Capture the cell that displays the provided text and extract its [X, Y] central coordinate. 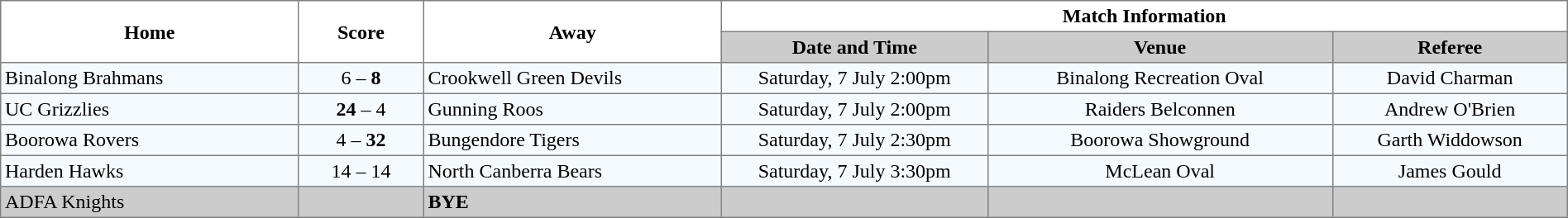
Crookwell Green Devils [572, 78]
Bungendore Tigers [572, 140]
4 – 32 [361, 140]
Home [150, 31]
McLean Oval [1159, 171]
North Canberra Bears [572, 171]
Boorowa Showground [1159, 140]
Garth Widdowson [1450, 140]
Andrew O'Brien [1450, 109]
Binalong Recreation Oval [1159, 78]
14 – 14 [361, 171]
Saturday, 7 July 2:30pm [854, 140]
Score [361, 31]
Saturday, 7 July 3:30pm [854, 171]
6 – 8 [361, 78]
Gunning Roos [572, 109]
Venue [1159, 47]
Date and Time [854, 47]
24 – 4 [361, 109]
Raiders Belconnen [1159, 109]
Boorowa Rovers [150, 140]
Harden Hawks [150, 171]
ADFA Knights [150, 202]
James Gould [1450, 171]
Match Information [1145, 17]
Binalong Brahmans [150, 78]
David Charman [1450, 78]
BYE [572, 202]
Referee [1450, 47]
Away [572, 31]
UC Grizzlies [150, 109]
